Identify which cell holds the provided text, then report its [X, Y] central coordinate. 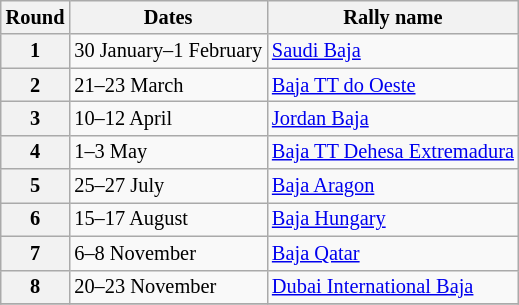
21–23 March [168, 85]
30 January–1 February [168, 51]
10–12 April [168, 118]
Dates [168, 17]
Rally name [393, 17]
6–8 November [168, 253]
6 [36, 219]
Dubai International Baja [393, 287]
Baja TT do Oeste [393, 85]
Baja Aragon [393, 186]
Round [36, 17]
8 [36, 287]
1–3 May [168, 152]
Baja Qatar [393, 253]
25–27 July [168, 186]
4 [36, 152]
2 [36, 85]
Baja Hungary [393, 219]
3 [36, 118]
5 [36, 186]
20–23 November [168, 287]
Jordan Baja [393, 118]
Saudi Baja [393, 51]
7 [36, 253]
Baja TT Dehesa Extremadura [393, 152]
15–17 August [168, 219]
1 [36, 51]
